Return the (x, y) coordinate for the center point of the cell that contains the specified text.  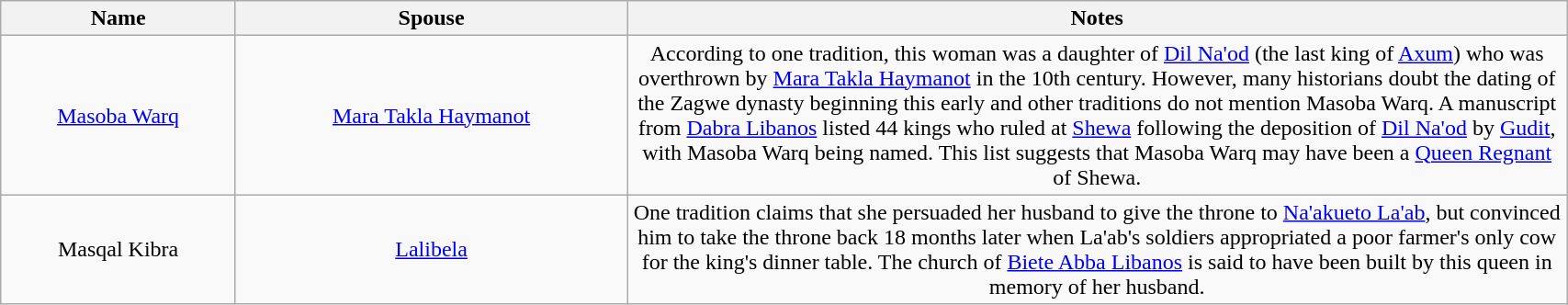
Lalibela (431, 250)
Spouse (431, 18)
Mara Takla Haymanot (431, 116)
Masoba Warq (118, 116)
Masqal Kibra (118, 250)
Notes (1097, 18)
Name (118, 18)
